For the text-containing cell, return its midpoint in (X, Y) coordinate format. 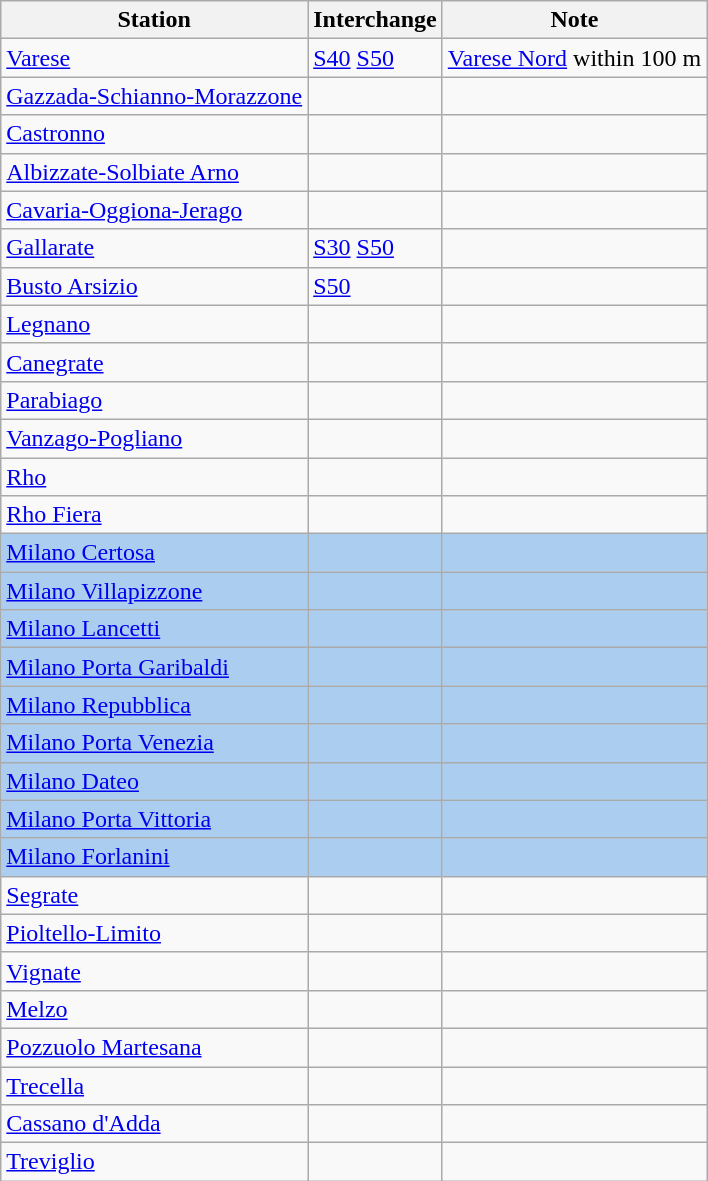
Melzo (154, 1009)
Milano Porta Garibaldi (154, 667)
Milano Porta Vittoria (154, 819)
Legnano (154, 324)
Station (154, 20)
Milano Porta Venezia (154, 743)
Pioltello-Limito (154, 933)
S50 (376, 286)
S40 S50 (376, 58)
Parabiago (154, 400)
S30 S50 (376, 248)
Vignate (154, 971)
Varese (154, 58)
Pozzuolo Martesana (154, 1047)
Milano Lancetti (154, 629)
Gazzada-Schianno-Morazzone (154, 96)
Milano Forlanini (154, 857)
Milano Villapizzone (154, 591)
Albizzate-Solbiate Arno (154, 172)
Vanzago-Pogliano (154, 438)
Milano Dateo (154, 781)
Cavaria-Oggiona-Jerago (154, 210)
Treviglio (154, 1162)
Interchange (376, 20)
Segrate (154, 895)
Rho (154, 477)
Trecella (154, 1085)
Milano Certosa (154, 553)
Canegrate (154, 362)
Milano Repubblica (154, 705)
Cassano d'Adda (154, 1124)
Varese Nord within 100 m (574, 58)
Note (574, 20)
Rho Fiera (154, 515)
Gallarate (154, 248)
Castronno (154, 134)
Busto Arsizio (154, 286)
